From the cell containing the given text, extract its center point as (X, Y) coordinate. 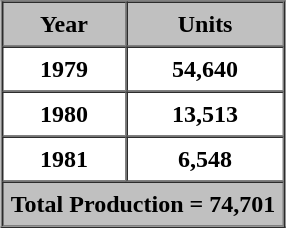
Total Production = 74,701 (143, 204)
1979 (64, 68)
13,513 (205, 114)
54,640 (205, 68)
1980 (64, 114)
6,548 (205, 158)
1981 (64, 158)
Units (205, 24)
Year (64, 24)
